Find where the given text appears and provide that cell's center as (x, y) coordinate. 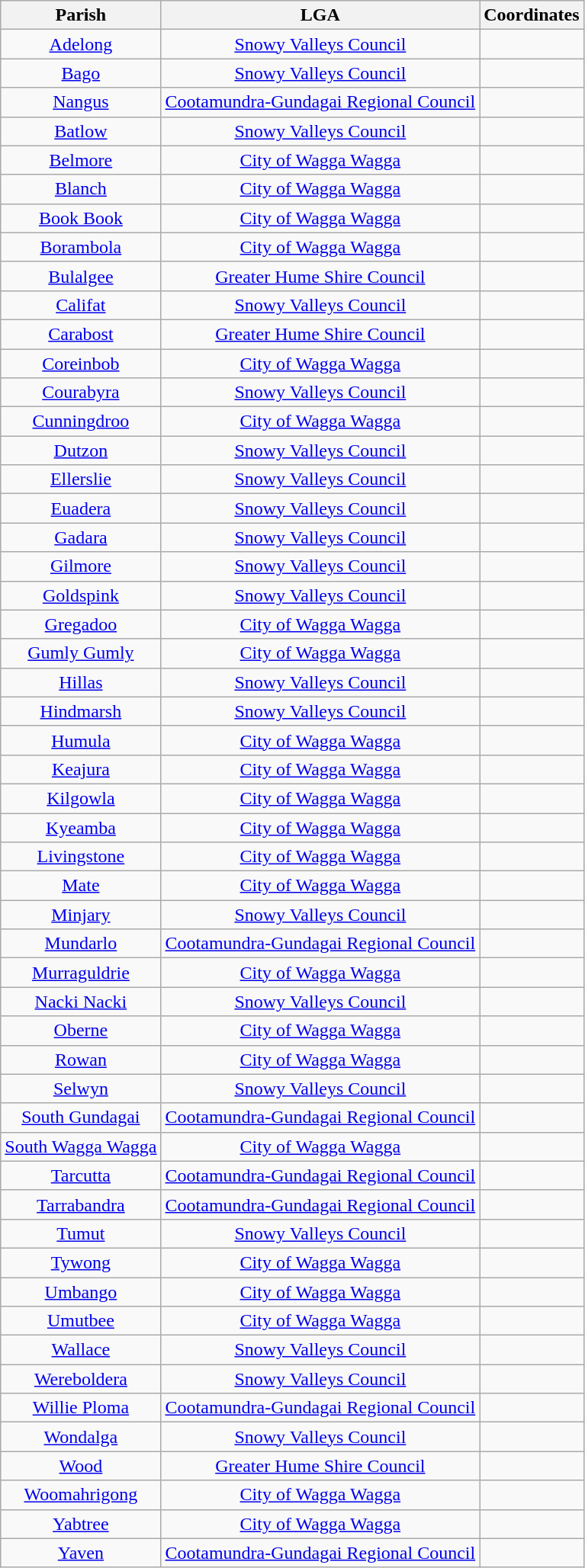
Umutbee (81, 1321)
Keajura (81, 769)
Kilgowla (81, 798)
Nangus (81, 102)
Mate (81, 886)
Courabyra (81, 393)
South Wagga Wagga (81, 1146)
Wereboldera (81, 1379)
Belmore (81, 160)
Willie Ploma (81, 1408)
Bago (81, 73)
Gadara (81, 537)
Kyeamba (81, 827)
Adelong (81, 44)
Wallace (81, 1350)
Nacki Nacki (81, 1002)
Tarcutta (81, 1175)
Tywong (81, 1262)
Hillas (81, 682)
Livingstone (81, 857)
Umbango (81, 1292)
LGA (320, 15)
Book Book (81, 218)
Humula (81, 740)
Woomahrigong (81, 1495)
Euadera (81, 508)
Gilmore (81, 566)
Tumut (81, 1233)
Carabost (81, 334)
Gregadoo (81, 624)
Cunningdroo (81, 422)
Gumly Gumly (81, 653)
Blanch (81, 189)
Coreinbob (81, 364)
Batlow (81, 131)
Minjary (81, 915)
Goldspink (81, 595)
Bulalgee (81, 276)
Parish (81, 15)
Yaven (81, 1553)
Murraguldrie (81, 973)
Wood (81, 1466)
Califat (81, 305)
Rowan (81, 1060)
Ellerslie (81, 479)
Dutzon (81, 451)
Yabtree (81, 1524)
Mundarlo (81, 944)
Hindmarsh (81, 711)
Selwyn (81, 1089)
Wondalga (81, 1437)
Tarrabandra (81, 1204)
South Gundagai (81, 1117)
Coordinates (532, 15)
Oberne (81, 1031)
Borambola (81, 247)
